Output the (x, y) coordinate of the center of the cell containing the given text.  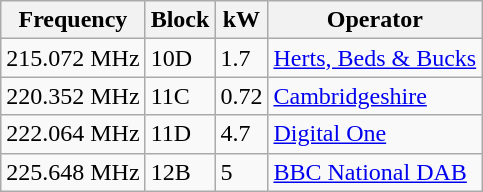
11C (180, 96)
Herts, Beds & Bucks (375, 58)
222.064 MHz (73, 134)
Frequency (73, 20)
kW (242, 20)
4.7 (242, 134)
10D (180, 58)
0.72 (242, 96)
Operator (375, 20)
1.7 (242, 58)
225.648 MHz (73, 172)
Digital One (375, 134)
Cambridgeshire (375, 96)
BBC National DAB (375, 172)
11D (180, 134)
5 (242, 172)
220.352 MHz (73, 96)
215.072 MHz (73, 58)
12B (180, 172)
Block (180, 20)
